Capture the cell that displays the provided text and extract its (x, y) central coordinate. 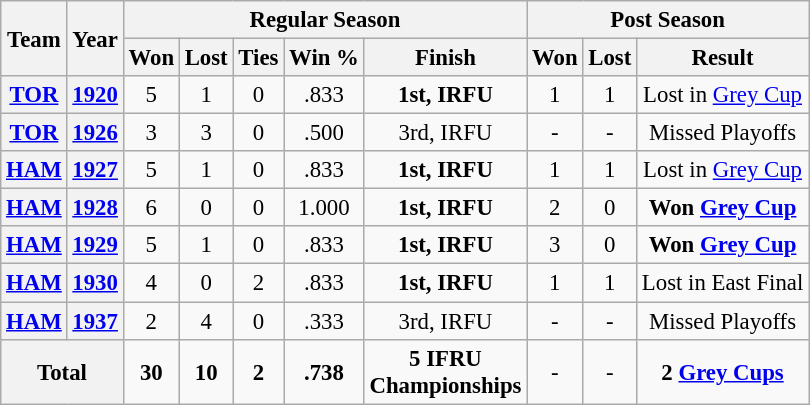
1930 (95, 283)
6 (151, 208)
Finish (446, 58)
Ties (258, 58)
Lost in East Final (723, 283)
Result (723, 58)
1926 (95, 133)
10 (206, 372)
1928 (95, 208)
Total (62, 372)
.738 (324, 372)
1929 (95, 245)
Post Season (668, 20)
1920 (95, 95)
1.000 (324, 208)
30 (151, 372)
Win % (324, 58)
.500 (324, 133)
.333 (324, 321)
5 IFRUChampionships (446, 372)
Year (95, 38)
1927 (95, 170)
1937 (95, 321)
Team (34, 38)
Regular Season (325, 20)
2 Grey Cups (723, 372)
